Search for the cell housing the specified text and yield its (x, y) center coordinate. 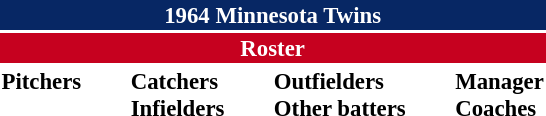
Roster (272, 48)
1964 Minnesota Twins (272, 15)
